Return [X, Y] of the center of cell containing provided text 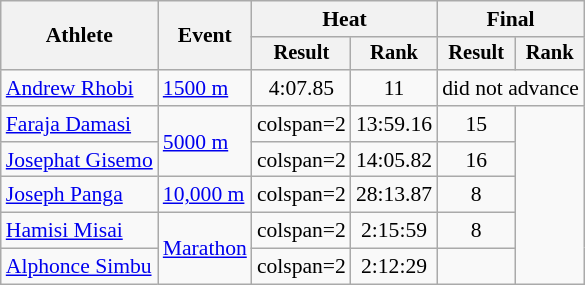
11 [394, 88]
1500 m [205, 88]
5000 m [205, 142]
Final [510, 19]
Josephat Gisemo [80, 160]
Marathon [205, 248]
2:12:29 [394, 267]
16 [476, 160]
Event [205, 36]
Faraja Damasi [80, 124]
14:05.82 [394, 160]
did not advance [510, 88]
Alphonce Simbu [80, 267]
28:13.87 [394, 195]
15 [476, 124]
2:15:59 [394, 231]
13:59.16 [394, 124]
10,000 m [205, 195]
Hamisi Misai [80, 231]
4:07.85 [302, 88]
Heat [344, 19]
Joseph Panga [80, 195]
Athlete [80, 36]
Andrew Rhobi [80, 88]
